Find where the given text appears and provide that cell's center as [X, Y] coordinate. 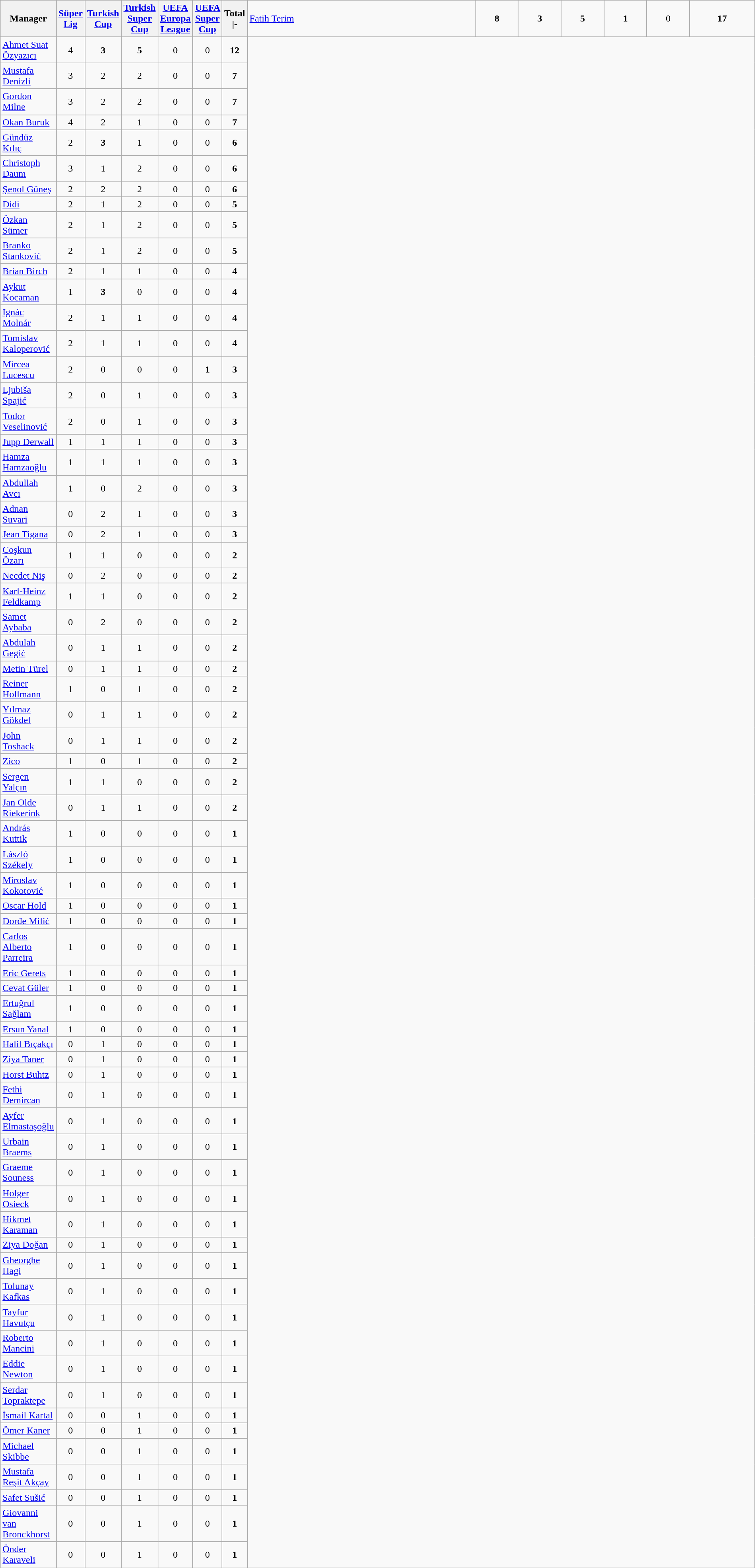
UEFA Europa League [175, 19]
12 [235, 50]
Michael Skibbe [28, 1451]
Branko Stanković [28, 251]
Zico [28, 761]
Reiner Hollmann [28, 689]
Horst Buhtz [28, 1075]
17 [722, 19]
Gordon Milne [28, 102]
UEFA Super Cup [207, 19]
Giovanni van Bronckhorst [28, 1523]
Karl-Heinz Feldkamp [28, 596]
Ersun Yanal [28, 1029]
Mustafa Reşit Akçay [28, 1477]
Đorđe Milić [28, 921]
Adnan Suvari [28, 514]
Miroslav Kokotović [28, 885]
Gheorghe Hagi [28, 1266]
Sergen Yalçın [28, 782]
Mustafa Denizli [28, 76]
András Kuttik [28, 833]
László Székely [28, 860]
Total|- [235, 19]
Hamza Hamzaoğlu [28, 462]
Özkan Sümer [28, 224]
Ayfer Elmastaşoğlu [28, 1121]
Şenol Güneş [28, 189]
Serdar Topraktepe [28, 1394]
Christoph Daum [28, 169]
Metin Türel [28, 668]
Okan Buruk [28, 122]
İsmail Kartal [28, 1416]
Holger Osieck [28, 1199]
Ignác Molnár [28, 318]
Turkish Cup [103, 19]
Safet Sušić [28, 1498]
Aykut Kocaman [28, 291]
Jean Tigana [28, 534]
Mircea Lucescu [28, 369]
Samet Aybaba [28, 622]
Ahmet Suat Özyazıcı [28, 50]
Oscar Hold [28, 906]
Jan Olde Riekerink [28, 808]
Abdulah Gegić [28, 648]
Önder Karaveli [28, 1554]
Roberto Mancini [28, 1343]
Coşkun Özarı [28, 555]
Abdullah Avcı [28, 488]
Ertuğrul Sağlam [28, 1008]
Süper Lig [70, 19]
Fatih Terim [362, 19]
8 [497, 19]
Manager [28, 19]
Ljubiša Spajić [28, 396]
Tomislav Kaloperović [28, 344]
Halil Bıçakçı [28, 1044]
Jupp Derwall [28, 442]
Didi [28, 204]
Tayfur Havutçu [28, 1317]
John Toshack [28, 741]
Ziya Doğan [28, 1245]
Eddie Newton [28, 1369]
Cevat Güler [28, 988]
Graeme Souness [28, 1172]
Ziya Taner [28, 1059]
Carlos Alberto Parreira [28, 947]
Brian Birch [28, 271]
Todor Veselinović [28, 421]
Eric Gerets [28, 973]
Turkish Super Cup [140, 19]
Fethi Demircan [28, 1095]
Ömer Kaner [28, 1431]
Urbain Braems [28, 1147]
Tolunay Kafkas [28, 1291]
Gündüz Kılıç [28, 142]
Necdet Niş [28, 575]
Hikmet Karaman [28, 1224]
Yılmaz Gökdel [28, 715]
